Scan for the cell matching the given text and deliver its (x, y) coordinate at center. 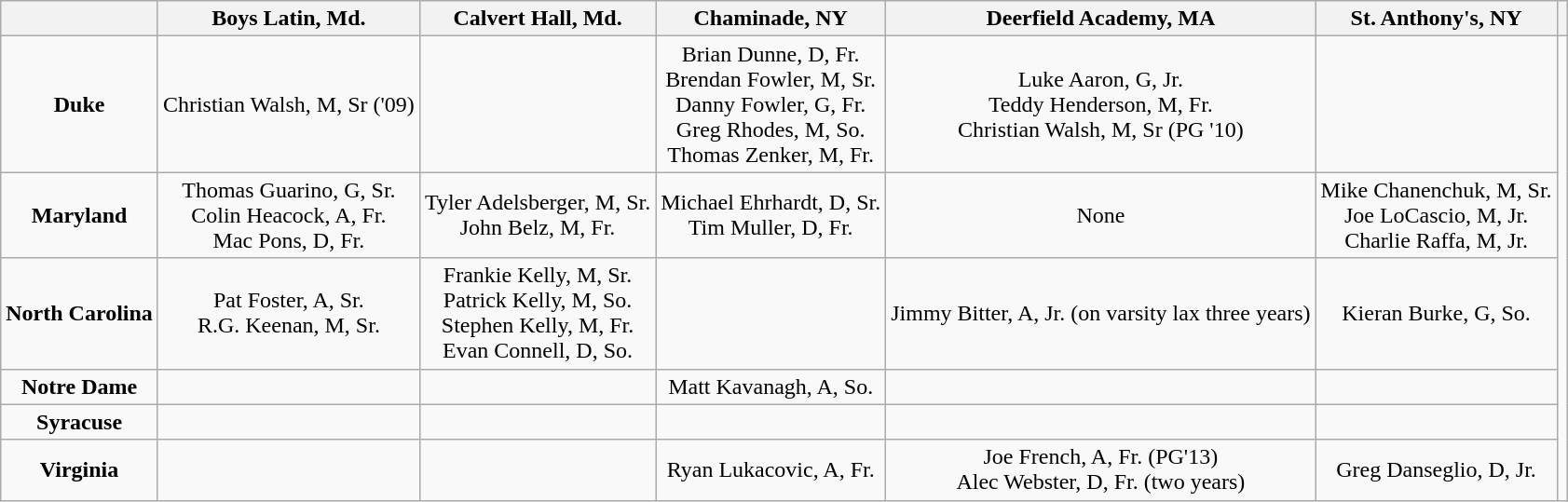
Maryland (80, 215)
Jimmy Bitter, A, Jr. (on varsity lax three years) (1101, 313)
Boys Latin, Md. (289, 19)
Joe French, A, Fr. (PG'13)Alec Webster, D, Fr. (two years) (1101, 469)
Thomas Guarino, G, Sr.Colin Heacock, A, Fr.Mac Pons, D, Fr. (289, 215)
Matt Kavanagh, A, So. (771, 387)
Duke (80, 104)
Virginia (80, 469)
Brian Dunne, D, Fr.Brendan Fowler, M, Sr.Danny Fowler, G, Fr.Greg Rhodes, M, So.Thomas Zenker, M, Fr. (771, 104)
Luke Aaron, G, Jr.Teddy Henderson, M, Fr.Christian Walsh, M, Sr (PG '10) (1101, 104)
Deerfield Academy, MA (1101, 19)
Calvert Hall, Md. (537, 19)
None (1101, 215)
Greg Danseglio, D, Jr. (1437, 469)
North Carolina (80, 313)
Frankie Kelly, M, Sr.Patrick Kelly, M, So.Stephen Kelly, M, Fr.Evan Connell, D, So. (537, 313)
Christian Walsh, M, Sr ('09) (289, 104)
Syracuse (80, 422)
Chaminade, NY (771, 19)
Kieran Burke, G, So. (1437, 313)
Pat Foster, A, Sr.R.G. Keenan, M, Sr. (289, 313)
Michael Ehrhardt, D, Sr.Tim Muller, D, Fr. (771, 215)
Tyler Adelsberger, M, Sr.John Belz, M, Fr. (537, 215)
Mike Chanenchuk, M, Sr.Joe LoCascio, M, Jr.Charlie Raffa, M, Jr. (1437, 215)
Notre Dame (80, 387)
Ryan Lukacovic, A, Fr. (771, 469)
St. Anthony's, NY (1437, 19)
